From the cell containing the given text, extract its center point as (X, Y) coordinate. 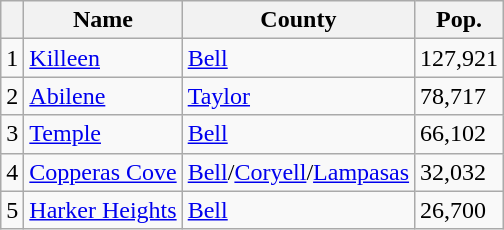
26,700 (460, 210)
2 (12, 96)
Pop. (460, 20)
3 (12, 134)
1 (12, 58)
Abilene (103, 96)
66,102 (460, 134)
Copperas Cove (103, 172)
78,717 (460, 96)
County (298, 20)
Bell/Coryell/Lampasas (298, 172)
Name (103, 20)
Temple (103, 134)
127,921 (460, 58)
4 (12, 172)
32,032 (460, 172)
Killeen (103, 58)
Taylor (298, 96)
5 (12, 210)
Harker Heights (103, 210)
